Pinpoint the cell where the given text exists, returning its (X, Y) midpoint coordinate. 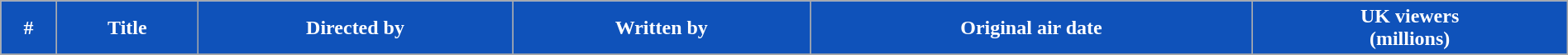
Title (127, 28)
# (28, 28)
Written by (662, 28)
Directed by (356, 28)
Original air date (1031, 28)
UK viewers(millions) (1409, 28)
